Provide the (X, Y) coordinate of the cell's center where the given text is located.  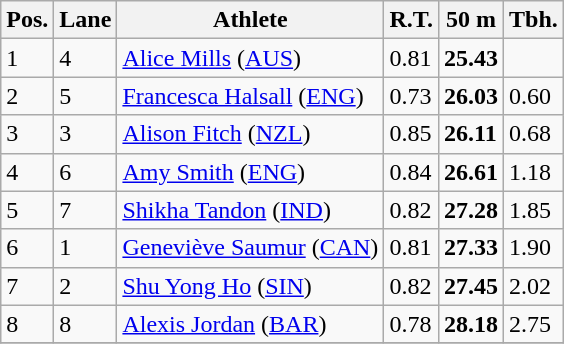
Francesca Halsall (ENG) (250, 96)
1.18 (534, 172)
Athlete (250, 20)
Alexis Jordan (BAR) (250, 324)
0.85 (412, 134)
Lane (86, 20)
Alison Fitch (NZL) (250, 134)
0.84 (412, 172)
27.33 (472, 248)
0.68 (534, 134)
27.28 (472, 210)
28.18 (472, 324)
Shu Yong Ho (SIN) (250, 286)
0.73 (412, 96)
27.45 (472, 286)
25.43 (472, 58)
R.T. (412, 20)
1.85 (534, 210)
Amy Smith (ENG) (250, 172)
0.60 (534, 96)
Pos. (28, 20)
2.02 (534, 286)
Shikha Tandon (IND) (250, 210)
Geneviève Saumur (CAN) (250, 248)
1.90 (534, 248)
26.61 (472, 172)
Alice Mills (AUS) (250, 58)
2.75 (534, 324)
50 m (472, 20)
Tbh. (534, 20)
0.78 (412, 324)
26.11 (472, 134)
26.03 (472, 96)
